Pinpoint the cell where the given text exists, returning its [X, Y] midpoint coordinate. 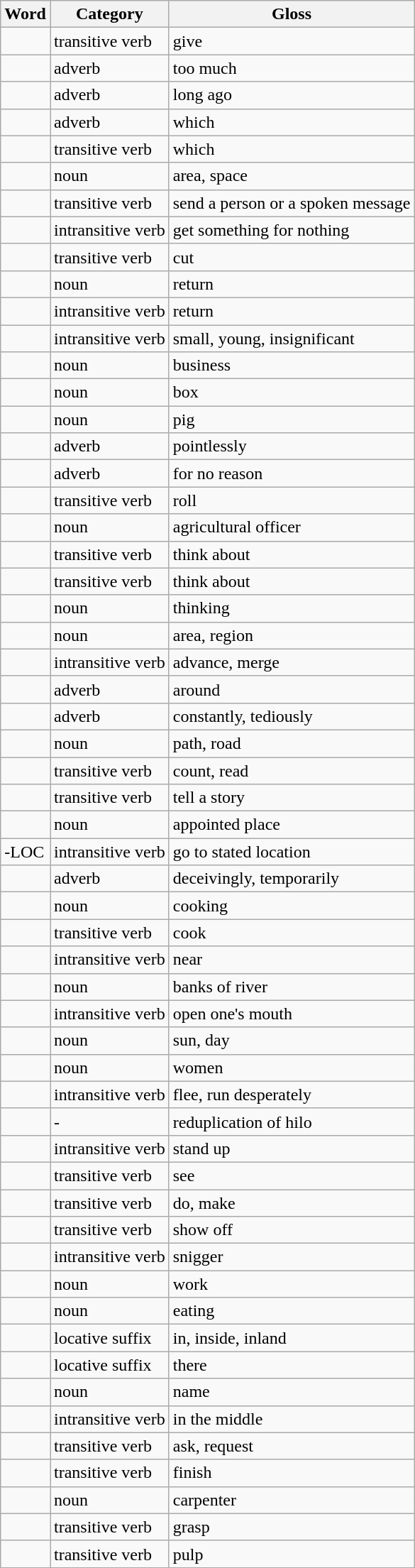
work [292, 1284]
see [292, 1175]
Category [109, 14]
sun, day [292, 1041]
Word [26, 14]
path, road [292, 743]
cut [292, 257]
women [292, 1068]
go to stated location [292, 852]
- [109, 1122]
cooking [292, 906]
business [292, 366]
give [292, 41]
too much [292, 68]
for no reason [292, 473]
Gloss [292, 14]
snigger [292, 1257]
in, inside, inland [292, 1338]
deceivingly, temporarily [292, 879]
pulp [292, 1554]
roll [292, 500]
long ago [292, 95]
in the middle [292, 1419]
-LOC [26, 852]
open one's mouth [292, 1014]
pig [292, 420]
box [292, 393]
around [292, 689]
pointlessly [292, 446]
area, space [292, 176]
tell a story [292, 798]
agricultural officer [292, 527]
advance, merge [292, 662]
count, read [292, 770]
thinking [292, 608]
stand up [292, 1148]
ask, request [292, 1446]
name [292, 1392]
there [292, 1365]
carpenter [292, 1500]
grasp [292, 1527]
show off [292, 1230]
reduplication of hilo [292, 1122]
small, young, insignificant [292, 339]
area, region [292, 635]
flee, run desperately [292, 1095]
cook [292, 933]
near [292, 960]
banks of river [292, 987]
finish [292, 1473]
constantly, tediously [292, 716]
eating [292, 1311]
send a person or a spoken message [292, 203]
appointed place [292, 825]
get something for nothing [292, 230]
do, make [292, 1203]
